Capture the cell that displays the provided text and extract its (X, Y) central coordinate. 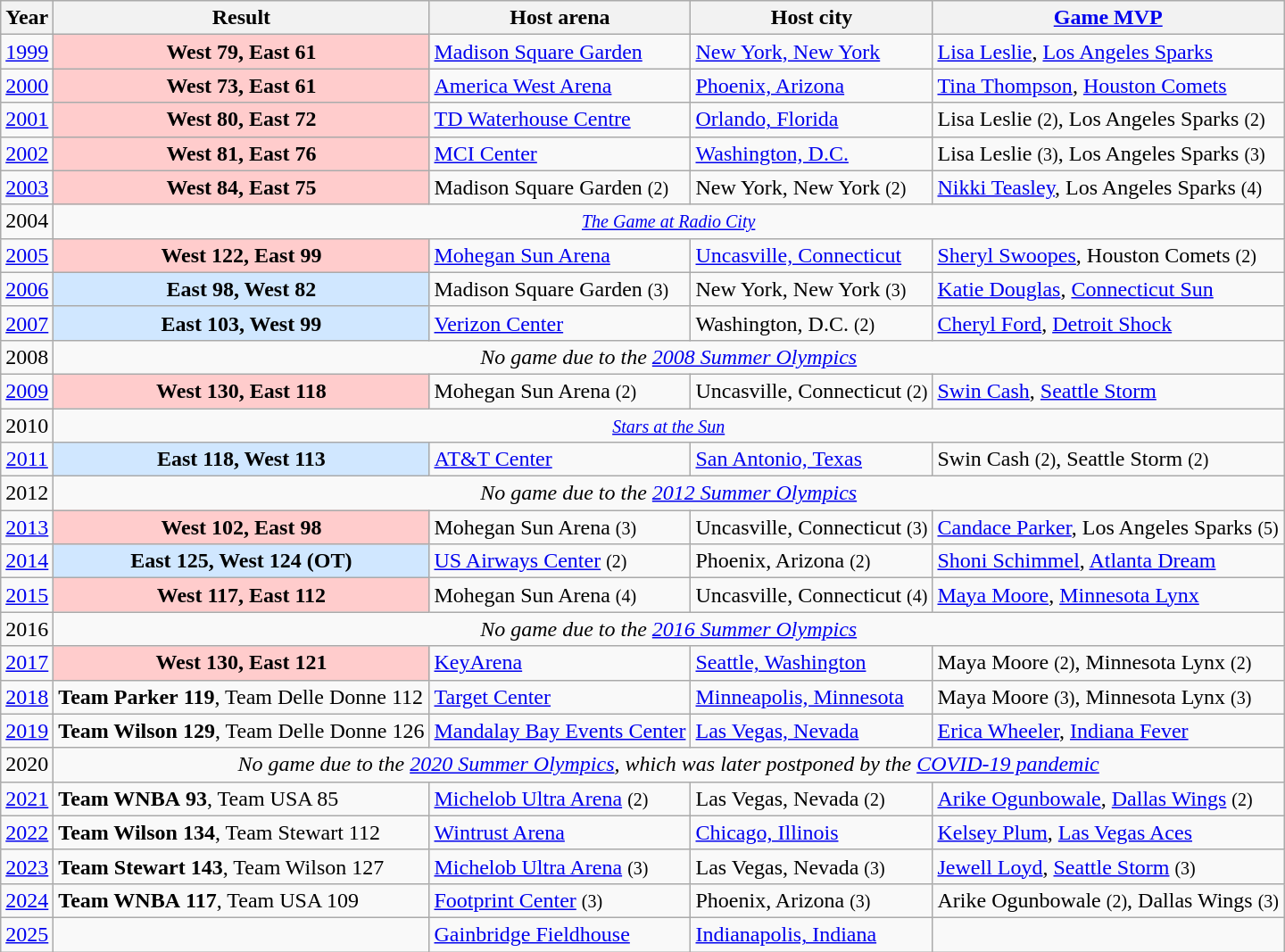
2009 (27, 391)
Maya Moore, Minnesota Lynx (1108, 595)
Footprint Center (3) (560, 900)
TD Waterhouse Centre (560, 120)
Team Wilson 129, Team Delle Donne 126 (241, 731)
West 73, East 61 (241, 86)
Seattle, Washington (812, 663)
Las Vegas, Nevada (812, 731)
Team WNBA 117, Team USA 109 (241, 900)
No game due to the 2020 Summer Olympics, which was later postponed by the COVID-19 pandemic (669, 765)
East 103, West 99 (241, 323)
Game MVP (1108, 18)
2013 (27, 527)
Wintrust Arena (560, 832)
Indianapolis, Indiana (812, 934)
Swin Cash, Seattle Storm (1108, 391)
AT&T Center (560, 459)
2014 (27, 561)
New York, New York (2) (812, 187)
2008 (27, 357)
Las Vegas, Nevada (2) (812, 799)
Nikki Teasley, Los Angeles Sparks (4) (1108, 187)
Michelob Ultra Arena (2) (560, 799)
West 79, East 61 (241, 52)
Maya Moore (2), Minnesota Lynx (2) (1108, 663)
2025 (27, 934)
2017 (27, 663)
Madison Square Garden (560, 52)
2022 (27, 832)
2007 (27, 323)
No game due to the 2008 Summer Olympics (669, 357)
Washington, D.C. (2) (812, 323)
2023 (27, 866)
Arike Ogunbowale, Dallas Wings (2) (1108, 799)
Minneapolis, Minnesota (812, 697)
The Game at Radio City (669, 221)
West 81, East 76 (241, 153)
Phoenix, Arizona (3) (812, 900)
Erica Wheeler, Indiana Fever (1108, 731)
2012 (27, 493)
2005 (27, 255)
East 125, West 124 (OT) (241, 561)
2011 (27, 459)
Stars at the Sun (669, 426)
2021 (27, 799)
West 80, East 72 (241, 120)
MCI Center (560, 153)
Mandalay Bay Events Center (560, 731)
Cheryl Ford, Detroit Shock (1108, 323)
2010 (27, 426)
Year (27, 18)
Lisa Leslie (3), Los Angeles Sparks (3) (1108, 153)
Shoni Schimmel, Atlanta Dream (1108, 561)
Sheryl Swoopes, Houston Comets (2) (1108, 255)
Verizon Center (560, 323)
Candace Parker, Los Angeles Sparks (5) (1108, 527)
Arike Ogunbowale (2), Dallas Wings (3) (1108, 900)
Uncasville, Connecticut (4) (812, 595)
2018 (27, 697)
2015 (27, 595)
Washington, D.C. (812, 153)
Swin Cash (2), Seattle Storm (2) (1108, 459)
2016 (27, 629)
Team Wilson 134, Team Stewart 112 (241, 832)
No game due to the 2016 Summer Olympics (669, 629)
East 98, West 82 (241, 289)
Host arena (560, 18)
West 84, East 75 (241, 187)
Team Parker 119, Team Delle Donne 112 (241, 697)
Katie Douglas, Connecticut Sun (1108, 289)
2002 (27, 153)
Mohegan Sun Arena (3) (560, 527)
Madison Square Garden (2) (560, 187)
Host city (812, 18)
Team WNBA 93, Team USA 85 (241, 799)
West 130, East 121 (241, 663)
Uncasville, Connecticut (812, 255)
Mohegan Sun Arena (4) (560, 595)
US Airways Center (2) (560, 561)
2019 (27, 731)
New York, New York (3) (812, 289)
Uncasville, Connecticut (2) (812, 391)
Result (241, 18)
1999 (27, 52)
Chicago, Illinois (812, 832)
Gainbridge Fieldhouse (560, 934)
Lisa Leslie, Los Angeles Sparks (1108, 52)
2003 (27, 187)
2006 (27, 289)
America West Arena (560, 86)
Kelsey Plum, Las Vegas Aces (1108, 832)
Tina Thompson, Houston Comets (1108, 86)
Mohegan Sun Arena (2) (560, 391)
West 102, East 98 (241, 527)
Orlando, Florida (812, 120)
2001 (27, 120)
Maya Moore (3), Minnesota Lynx (3) (1108, 697)
Phoenix, Arizona (2) (812, 561)
New York, New York (812, 52)
West 122, East 99 (241, 255)
West 130, East 118 (241, 391)
Team Stewart 143, Team Wilson 127 (241, 866)
Phoenix, Arizona (812, 86)
Lisa Leslie (2), Los Angeles Sparks (2) (1108, 120)
2004 (27, 221)
West 117, East 112 (241, 595)
2024 (27, 900)
2000 (27, 86)
San Antonio, Texas (812, 459)
Uncasville, Connecticut (3) (812, 527)
Mohegan Sun Arena (560, 255)
Target Center (560, 697)
Madison Square Garden (3) (560, 289)
Michelob Ultra Arena (3) (560, 866)
2020 (27, 765)
KeyArena (560, 663)
East 118, West 113 (241, 459)
Jewell Loyd, Seattle Storm (3) (1108, 866)
Las Vegas, Nevada (3) (812, 866)
No game due to the 2012 Summer Olympics (669, 493)
